Return the (X, Y) coordinate for the center point of the cell that contains the specified text.  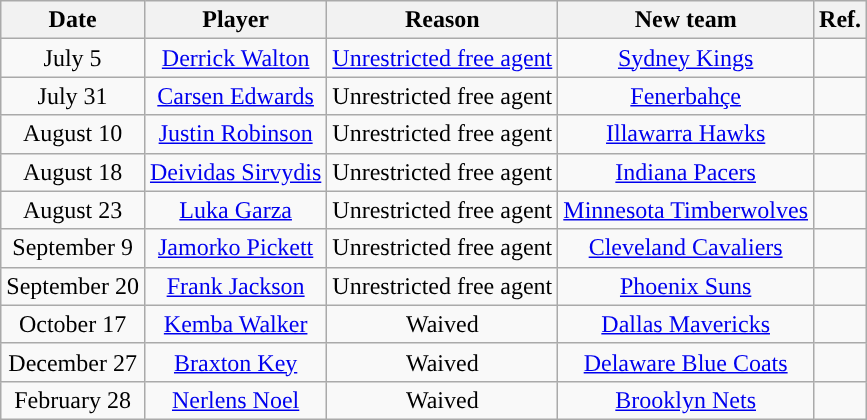
Braxton Key (235, 362)
Nerlens Noel (235, 400)
Player (235, 20)
Date (73, 20)
August 10 (73, 134)
Sydney Kings (686, 58)
Carsen Edwards (235, 96)
Luka Garza (235, 210)
Reason (442, 20)
Kemba Walker (235, 324)
Delaware Blue Coats (686, 362)
Cleveland Cavaliers (686, 248)
August 18 (73, 172)
Deividas Sirvydis (235, 172)
September 20 (73, 286)
Illawarra Hawks (686, 134)
Brooklyn Nets (686, 400)
Fenerbahçe (686, 96)
Justin Robinson (235, 134)
July 31 (73, 96)
Ref. (840, 20)
October 17 (73, 324)
Jamorko Pickett (235, 248)
Derrick Walton (235, 58)
September 9 (73, 248)
Phoenix Suns (686, 286)
July 5 (73, 58)
February 28 (73, 400)
August 23 (73, 210)
Frank Jackson (235, 286)
Indiana Pacers (686, 172)
Minnesota Timberwolves (686, 210)
New team (686, 20)
December 27 (73, 362)
Dallas Mavericks (686, 324)
